Find where the given text appears and provide that cell's center as (x, y) coordinate. 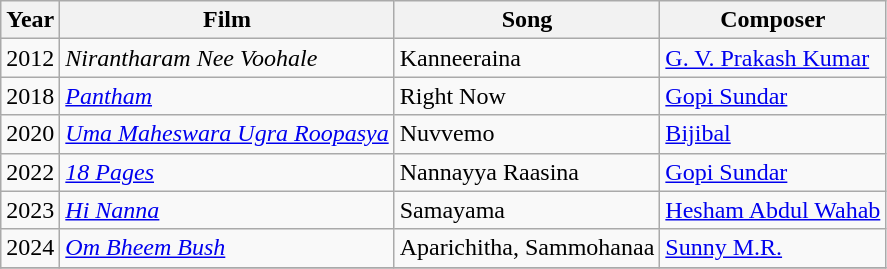
Composer (773, 20)
Nannayya Raasina (527, 172)
18 Pages (227, 172)
Kanneeraina (527, 58)
Hesham Abdul Wahab (773, 210)
Nuvvemo (527, 134)
Om Bheem Bush (227, 248)
Samayama (527, 210)
Bijibal (773, 134)
Year (30, 20)
2012 (30, 58)
2023 (30, 210)
2024 (30, 248)
Aparichitha, Sammohanaa (527, 248)
2022 (30, 172)
Film (227, 20)
2018 (30, 96)
Hi Nanna (227, 210)
Pantham (227, 96)
Right Now (527, 96)
Song (527, 20)
2020 (30, 134)
Uma Maheswara Ugra Roopasya (227, 134)
G. V. Prakash Kumar (773, 58)
Nirantharam Nee Voohale (227, 58)
Sunny M.R. (773, 248)
